Pinpoint the cell where the given text exists, returning its (x, y) midpoint coordinate. 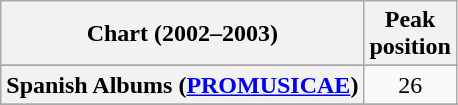
Spanish Albums (PROMUSICAE) (182, 85)
Chart (2002–2003) (182, 34)
26 (410, 85)
Peakposition (410, 34)
